Output the (X, Y) coordinate of the center of the cell containing the given text.  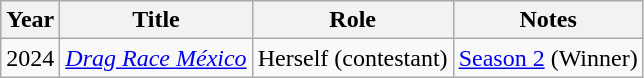
Drag Race México (156, 58)
Season 2 (Winner) (548, 58)
Notes (548, 20)
Role (352, 20)
Herself (contestant) (352, 58)
Title (156, 20)
Year (30, 20)
2024 (30, 58)
